Scan for the cell matching the given text and deliver its (X, Y) coordinate at center. 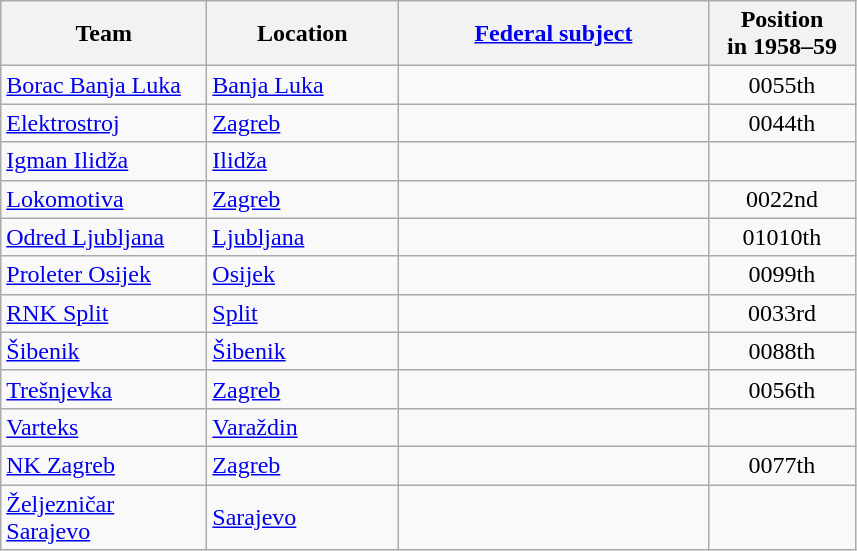
Team (104, 34)
Positionin 1958–59 (782, 34)
Elektrostroj (104, 123)
0055th (782, 85)
Proleter Osijek (104, 275)
Location (302, 34)
0056th (782, 389)
Varaždin (302, 427)
0088th (782, 351)
Split (302, 313)
Borac Banja Luka (104, 85)
Igman Ilidža (104, 161)
RNK Split (104, 313)
01010th (782, 237)
Ljubljana (302, 237)
Odred Ljubljana (104, 237)
Trešnjevka (104, 389)
Lokomotiva (104, 199)
Sarajevo (302, 516)
0077th (782, 465)
Varteks (104, 427)
0033rd (782, 313)
0044th (782, 123)
NK Zagreb (104, 465)
Željezničar Sarajevo (104, 516)
Osijek (302, 275)
Ilidža (302, 161)
0099th (782, 275)
Federal subject (554, 34)
Banja Luka (302, 85)
0022nd (782, 199)
